Determine the (X, Y) coordinate at the center of the cell enclosing the given text.  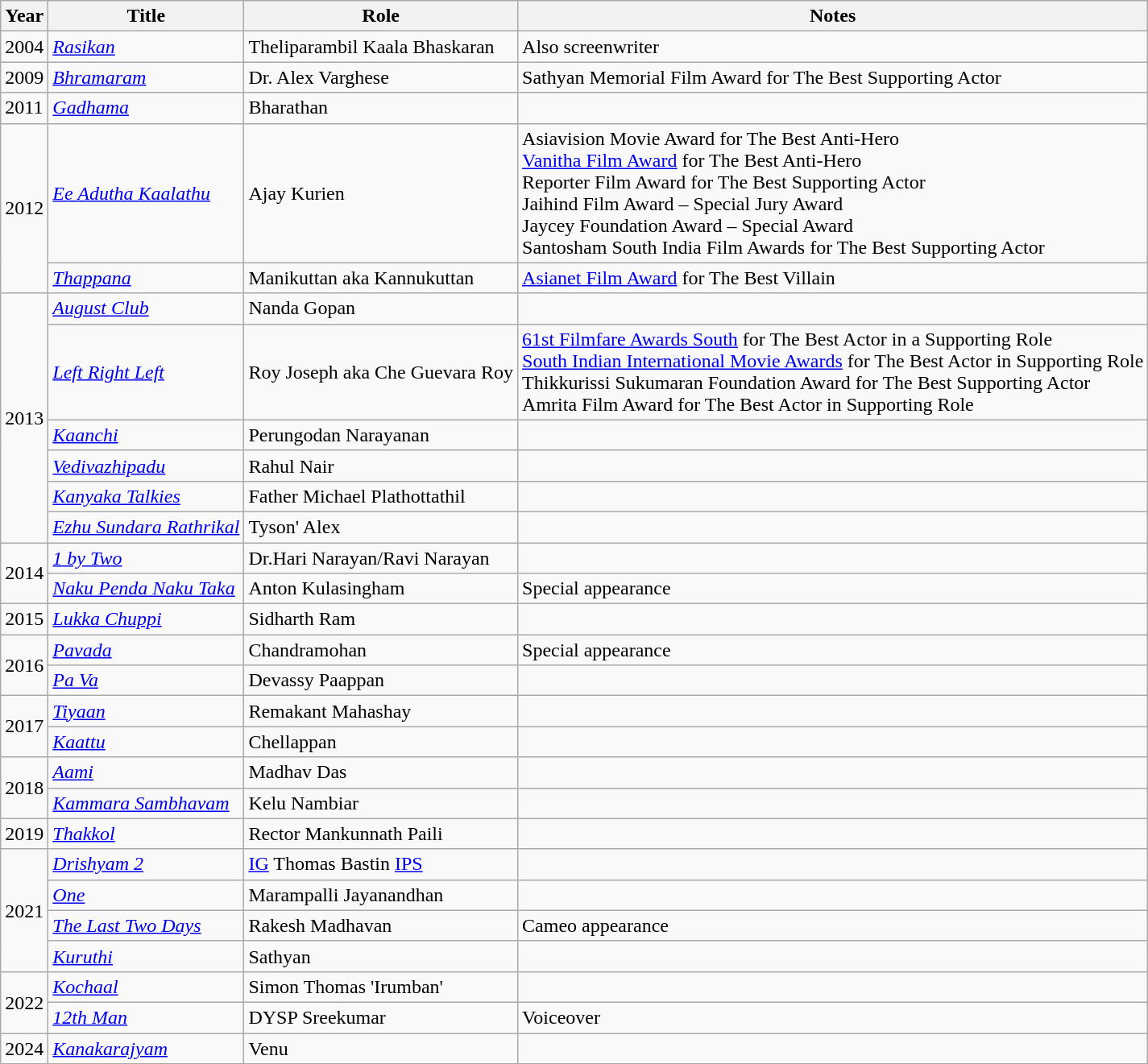
Aami (147, 772)
Asianet Film Award for The Best Villain (833, 278)
Devassy Paappan (381, 681)
2012 (24, 208)
Kaanchi (147, 435)
Venu (381, 1048)
Pavada (147, 650)
Theliparambil Kaala Bhaskaran (381, 47)
Anton Kulasingham (381, 589)
Bhramaram (147, 77)
2009 (24, 77)
Kuruthi (147, 956)
Dr.Hari Narayan/Ravi Narayan (381, 558)
Sathyan (381, 956)
Ee Adutha Kaalathu (147, 193)
August Club (147, 308)
Marampalli Jayanandhan (381, 895)
Lukka Chuppi (147, 619)
Kanyaka Talkies (147, 496)
Also screenwriter (833, 47)
Kelu Nambiar (381, 803)
Ajay Kurien (381, 193)
2017 (24, 727)
Manikuttan aka Kannukuttan (381, 278)
Rector Mankunnath Paili (381, 834)
Left Right Left (147, 372)
Ezhu Sundara Rathrikal (147, 527)
Roy Joseph aka Che Guevara Roy (381, 372)
One (147, 895)
Tyson' Alex (381, 527)
Bharathan (381, 108)
Gadhama (147, 108)
Naku Penda Naku Taka (147, 589)
Rasikan (147, 47)
Notes (833, 16)
Tiyaan (147, 711)
Kammara Sambhavam (147, 803)
2016 (24, 665)
2013 (24, 417)
Madhav Das (381, 772)
Father Michael Plathottathil (381, 496)
Thakkol (147, 834)
Perungodan Narayanan (381, 435)
1 by Two (147, 558)
IG Thomas Bastin IPS (381, 864)
Title (147, 16)
2019 (24, 834)
Remakant Mahashay (381, 711)
Rakesh Madhavan (381, 925)
Chellappan (381, 742)
2014 (24, 573)
2022 (24, 1002)
Rahul Nair (381, 466)
Voiceover (833, 1017)
2004 (24, 47)
Thappana (147, 278)
Kaattu (147, 742)
2018 (24, 788)
Sathyan Memorial Film Award for The Best Supporting Actor (833, 77)
Role (381, 16)
Kochaal (147, 987)
2015 (24, 619)
Sidharth Ram (381, 619)
2011 (24, 108)
Dr. Alex Varghese (381, 77)
Year (24, 16)
12th Man (147, 1017)
The Last Two Days (147, 925)
2021 (24, 910)
Vedivazhipadu (147, 466)
Kanakarajyam (147, 1048)
Simon Thomas 'Irumban' (381, 987)
Cameo appearance (833, 925)
DYSP Sreekumar (381, 1017)
2024 (24, 1048)
Nanda Gopan (381, 308)
Pa Va (147, 681)
Chandramohan (381, 650)
Drishyam 2 (147, 864)
